Determine the (x, y) coordinate at the center of the cell enclosing the given text.  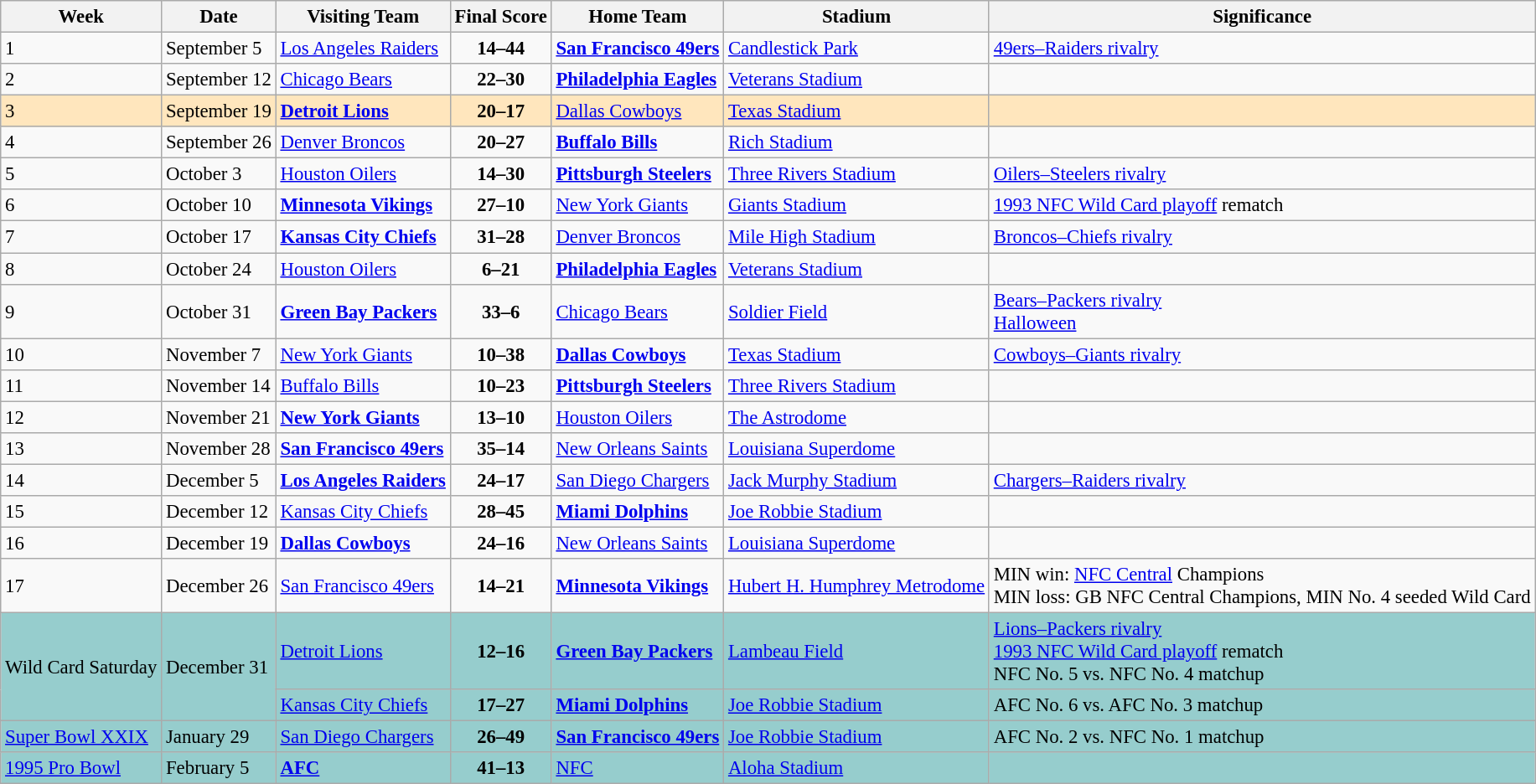
10–38 (501, 354)
Visiting Team (363, 17)
17–27 (501, 705)
9 (81, 312)
Soldier Field (856, 312)
1995 Pro Bowl (81, 768)
26–49 (501, 737)
13–10 (501, 417)
October 10 (219, 205)
13 (81, 449)
Lions–Packers rivalry1993 NFC Wild Card playoff rematchNFC No. 5 vs. NFC No. 4 matchup (1262, 652)
Hubert H. Humphrey Metrodome (856, 586)
2 (81, 80)
49ers–Raiders rivalry (1262, 49)
Broncos–Chiefs rivalry (1262, 237)
Stadium (856, 17)
Giants Stadium (856, 205)
Final Score (501, 17)
Mile High Stadium (856, 237)
8 (81, 269)
September 26 (219, 142)
14–30 (501, 174)
24–16 (501, 543)
6–21 (501, 269)
December 31 (219, 667)
33–6 (501, 312)
November 28 (219, 449)
Rich Stadium (856, 142)
Jack Murphy Stadium (856, 480)
16 (81, 543)
January 29 (219, 737)
35–14 (501, 449)
October 24 (219, 269)
14 (81, 480)
12 (81, 417)
September 12 (219, 80)
Oilers–Steelers rivalry (1262, 174)
27–10 (501, 205)
Chargers–Raiders rivalry (1262, 480)
7 (81, 237)
17 (81, 586)
10–23 (501, 385)
Candlestick Park (856, 49)
NFC (638, 768)
December 19 (219, 543)
September 19 (219, 111)
6 (81, 205)
Wild Card Saturday (81, 667)
Super Bowl XXIX (81, 737)
AFC (363, 768)
December 5 (219, 480)
Cowboys–Giants rivalry (1262, 354)
Home Team (638, 17)
December 26 (219, 586)
4 (81, 142)
AFC No. 2 vs. NFC No. 1 matchup (1262, 737)
Lambeau Field (856, 652)
14–44 (501, 49)
February 5 (219, 768)
11 (81, 385)
1993 NFC Wild Card playoff rematch (1262, 205)
20–27 (501, 142)
November 7 (219, 354)
10 (81, 354)
5 (81, 174)
24–17 (501, 480)
The Astrodome (856, 417)
15 (81, 512)
October 17 (219, 237)
20–17 (501, 111)
October 3 (219, 174)
14–21 (501, 586)
Week (81, 17)
Date (219, 17)
Significance (1262, 17)
September 5 (219, 49)
Bears–Packers rivalryHalloween (1262, 312)
October 31 (219, 312)
November 21 (219, 417)
Aloha Stadium (856, 768)
22–30 (501, 80)
41–13 (501, 768)
AFC No. 6 vs. AFC No. 3 matchup (1262, 705)
November 14 (219, 385)
28–45 (501, 512)
31–28 (501, 237)
December 12 (219, 512)
12–16 (501, 652)
MIN win: NFC Central ChampionsMIN loss: GB NFC Central Champions, MIN No. 4 seeded Wild Card (1262, 586)
3 (81, 111)
1 (81, 49)
